Find where the given text appears and provide that cell's center as [X, Y] coordinate. 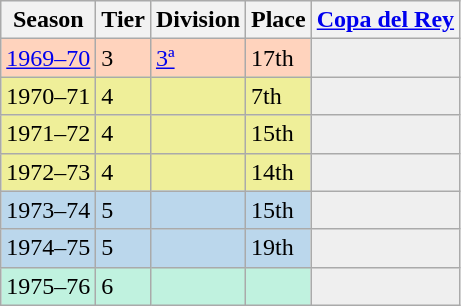
Copa del Rey [385, 20]
17th [279, 58]
1972–73 [48, 172]
3 [124, 58]
Place [279, 20]
1969–70 [48, 58]
3ª [198, 58]
7th [279, 96]
1971–72 [48, 134]
6 [124, 286]
Season [48, 20]
19th [279, 248]
Division [198, 20]
14th [279, 172]
Tier [124, 20]
1970–71 [48, 96]
1974–75 [48, 248]
1975–76 [48, 286]
1973–74 [48, 210]
